Determine the (x, y) coordinate at the center of the cell enclosing the given text.  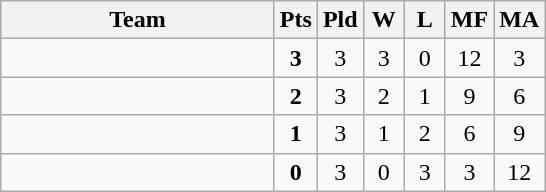
Pts (296, 20)
Pld (340, 20)
MF (469, 20)
L (424, 20)
MA (520, 20)
Team (138, 20)
W (384, 20)
